Search for the cell housing the specified text and yield its [X, Y] center coordinate. 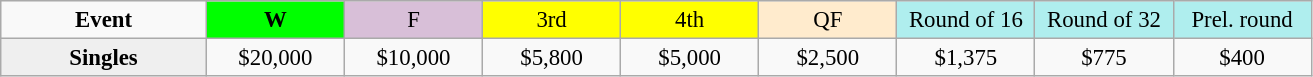
W [275, 20]
$400 [1242, 58]
Singles [104, 58]
Prel. round [1242, 20]
Round of 32 [1104, 20]
$5,000 [690, 58]
$775 [1104, 58]
Event [104, 20]
F [413, 20]
$1,375 [966, 58]
QF [828, 20]
4th [690, 20]
$10,000 [413, 58]
$20,000 [275, 58]
3rd [552, 20]
Round of 16 [966, 20]
$5,800 [552, 58]
$2,500 [828, 58]
